Identify which cell holds the provided text, then report its (X, Y) central coordinate. 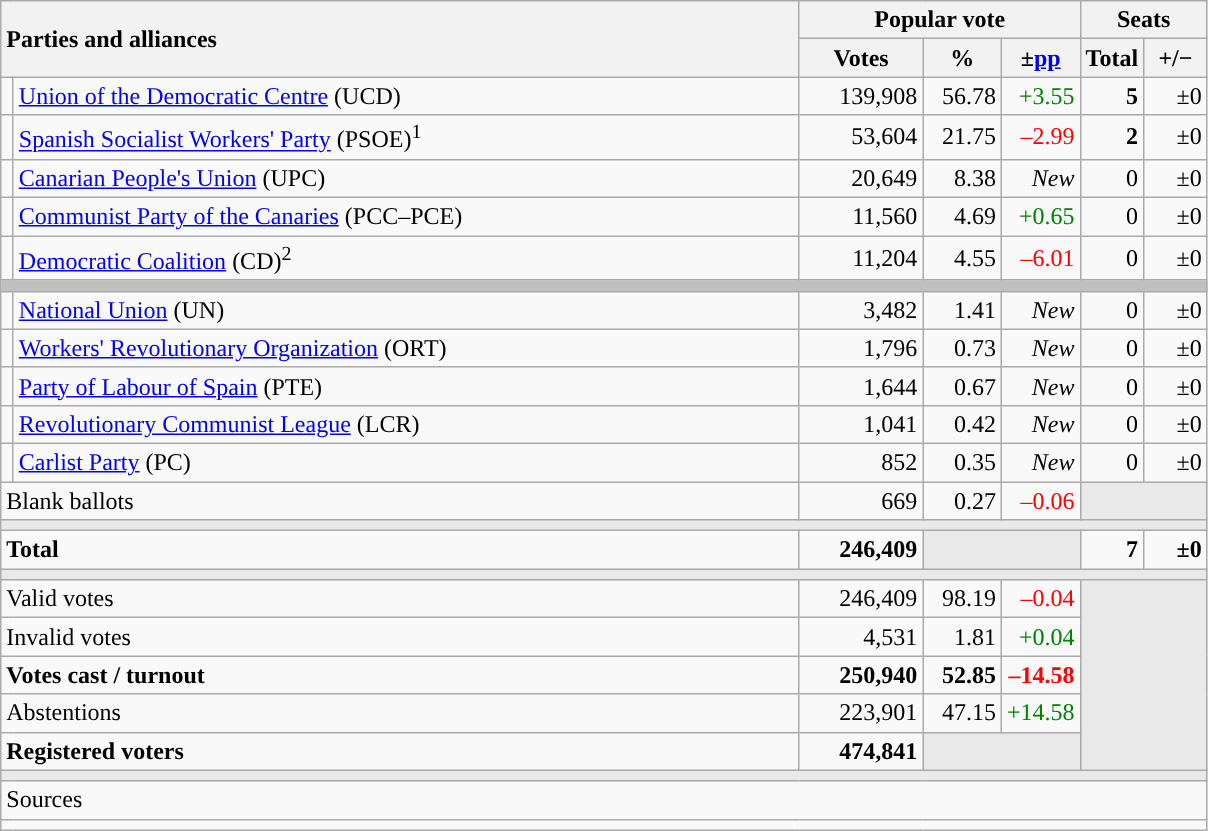
Seats (1144, 20)
±pp (1040, 58)
2 (1112, 138)
Union of the Democratic Centre (UCD) (406, 96)
Valid votes (400, 599)
21.75 (962, 138)
Popular vote (940, 20)
Democratic Coalition (CD)2 (406, 258)
+0.04 (1040, 637)
250,940 (861, 675)
4.69 (962, 217)
0.67 (962, 386)
139,908 (861, 96)
Parties and alliances (400, 39)
4,531 (861, 637)
Spanish Socialist Workers' Party (PSOE)1 (406, 138)
52.85 (962, 675)
–0.04 (1040, 599)
56.78 (962, 96)
1,041 (861, 424)
3,482 (861, 310)
Votes (861, 58)
+0.65 (1040, 217)
Communist Party of the Canaries (PCC–PCE) (406, 217)
53,604 (861, 138)
Abstentions (400, 713)
Sources (604, 800)
% (962, 58)
Canarian People's Union (UPC) (406, 178)
669 (861, 501)
–14.58 (1040, 675)
Invalid votes (400, 637)
1,644 (861, 386)
+3.55 (1040, 96)
–2.99 (1040, 138)
Carlist Party (PC) (406, 462)
4.55 (962, 258)
+/− (1176, 58)
Workers' Revolutionary Organization (ORT) (406, 348)
–0.06 (1040, 501)
11,204 (861, 258)
+14.58 (1040, 713)
Party of Labour of Spain (PTE) (406, 386)
1,796 (861, 348)
Registered voters (400, 751)
5 (1112, 96)
7 (1112, 550)
474,841 (861, 751)
47.15 (962, 713)
98.19 (962, 599)
National Union (UN) (406, 310)
Revolutionary Communist League (LCR) (406, 424)
20,649 (861, 178)
0.42 (962, 424)
852 (861, 462)
1.41 (962, 310)
Blank ballots (400, 501)
0.27 (962, 501)
1.81 (962, 637)
–6.01 (1040, 258)
11,560 (861, 217)
Votes cast / turnout (400, 675)
0.73 (962, 348)
223,901 (861, 713)
0.35 (962, 462)
8.38 (962, 178)
